Extract the (x, y) coordinate from the center of the cell holding the provided text.  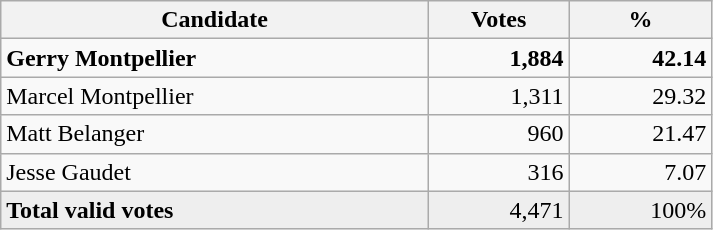
1,884 (498, 58)
Gerry Montpellier (215, 58)
Votes (498, 20)
Marcel Montpellier (215, 96)
42.14 (640, 58)
1,311 (498, 96)
100% (640, 210)
21.47 (640, 134)
29.32 (640, 96)
Total valid votes (215, 210)
960 (498, 134)
Jesse Gaudet (215, 172)
Candidate (215, 20)
Matt Belanger (215, 134)
316 (498, 172)
7.07 (640, 172)
4,471 (498, 210)
% (640, 20)
